Pinpoint the cell where the given text exists, returning its [x, y] midpoint coordinate. 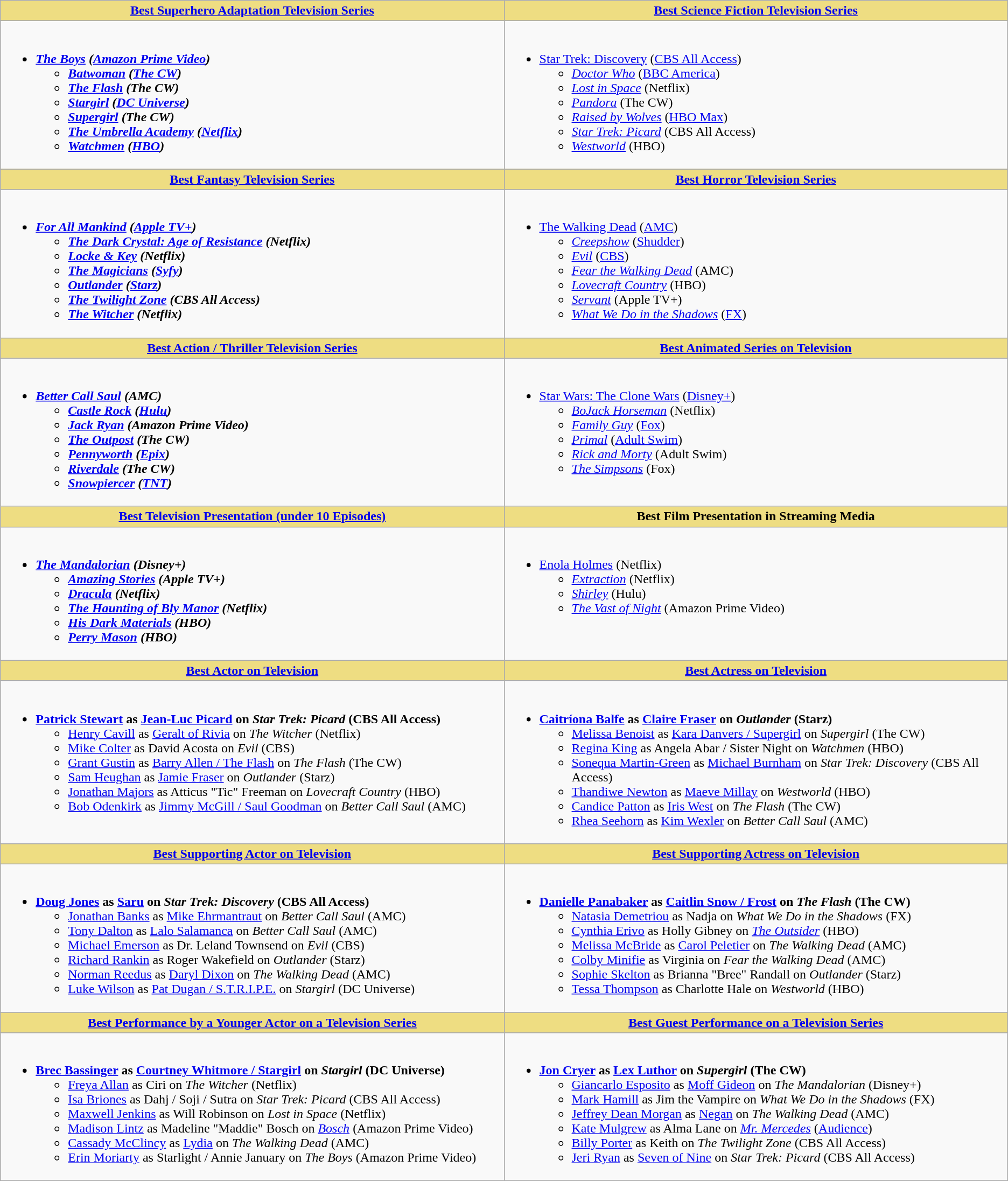
Enola Holmes (Netflix)Extraction (Netflix)Shirley (Hulu)The Vast of Night (Amazon Prime Video) [756, 593]
The Mandalorian (Disney+)Amazing Stories (Apple TV+)Dracula (Netflix)The Haunting of Bly Manor (Netflix)His Dark Materials (HBO)Perry Mason (HBO) [252, 593]
Better Call Saul (AMC)Castle Rock (Hulu)Jack Ryan (Amazon Prime Video)The Outpost (The CW)Pennyworth (Epix)Riverdale (The CW)Snowpiercer (TNT) [252, 432]
Best Actress on Television [756, 670]
Best Supporting Actress on Television [756, 854]
Best Action / Thriller Television Series [252, 348]
Best Superhero Adaptation Television Series [252, 11]
Best Television Presentation (under 10 Episodes) [252, 516]
Best Animated Series on Television [756, 348]
Best Guest Performance on a Television Series [756, 1023]
Best Supporting Actor on Television [252, 854]
Best Film Presentation in Streaming Media [756, 516]
Best Science Fiction Television Series [756, 11]
Best Fantasy Television Series [252, 179]
Best Horror Television Series [756, 179]
Best Performance by a Younger Actor on a Television Series [252, 1023]
Best Actor on Television [252, 670]
The Boys (Amazon Prime Video)Batwoman (The CW)The Flash (The CW)Stargirl (DC Universe)Supergirl (The CW)The Umbrella Academy (Netflix)Watchmen (HBO) [252, 95]
Star Wars: The Clone Wars (Disney+)BoJack Horseman (Netflix)Family Guy (Fox)Primal (Adult Swim)Rick and Morty (Adult Swim)The Simpsons (Fox) [756, 432]
